Determine the (x, y) coordinate at the center of the cell enclosing the given text.  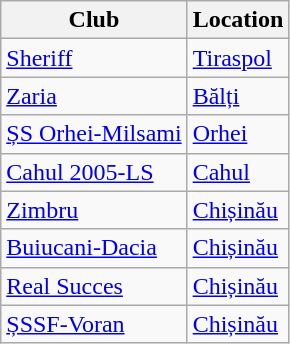
Tiraspol (238, 58)
Cahul 2005-LS (94, 172)
Club (94, 20)
Cahul (238, 172)
ȘS Orhei-Milsami (94, 134)
Zaria (94, 96)
Zimbru (94, 210)
Bălți (238, 96)
Real Succes (94, 286)
Orhei (238, 134)
Location (238, 20)
Buiucani-Dacia (94, 248)
ȘSSF-Voran (94, 324)
Sheriff (94, 58)
